Output the [x, y] coordinate of the center of the cell containing the given text.  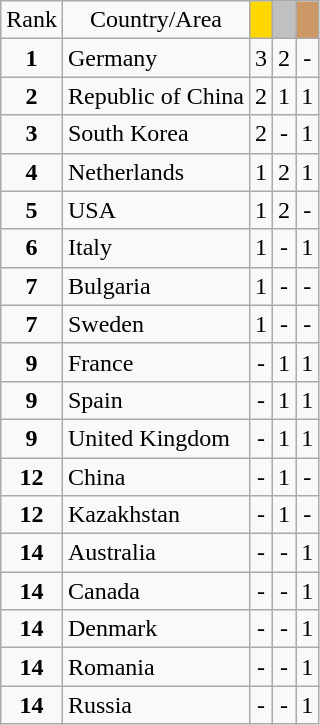
Germany [156, 58]
Rank [32, 20]
Bulgaria [156, 286]
Denmark [156, 629]
Country/Area [156, 20]
South Korea [156, 134]
4 [32, 172]
Sweden [156, 324]
United Kingdom [156, 438]
6 [32, 248]
USA [156, 210]
Russia [156, 705]
Kazakhstan [156, 515]
Italy [156, 248]
Netherlands [156, 172]
Spain [156, 400]
France [156, 362]
China [156, 477]
Romania [156, 667]
5 [32, 210]
Canada [156, 591]
Republic of China [156, 96]
Australia [156, 553]
